For the text-containing cell, return its midpoint in [X, Y] coordinate format. 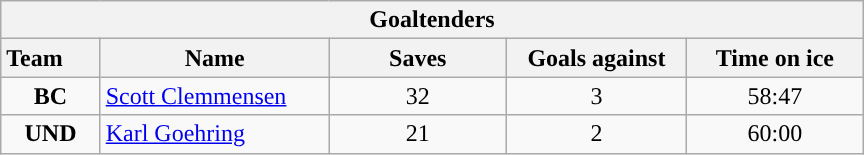
58:47 [776, 96]
UND [50, 134]
Team [50, 58]
Name [214, 58]
Goals against [596, 58]
3 [596, 96]
21 [418, 134]
Karl Goehring [214, 134]
Scott Clemmensen [214, 96]
Goaltenders [432, 20]
BC [50, 96]
Saves [418, 58]
2 [596, 134]
Time on ice [776, 58]
60:00 [776, 134]
32 [418, 96]
